Capture the cell that displays the provided text and extract its [X, Y] central coordinate. 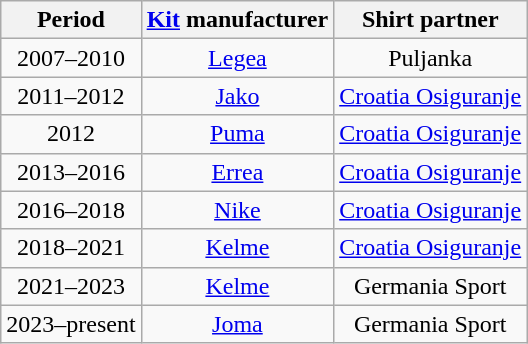
2011–2012 [71, 96]
2012 [71, 134]
Kit manufacturer [238, 20]
2023–present [71, 324]
Joma [238, 324]
Errea [238, 172]
Puljanka [430, 58]
2021–2023 [71, 286]
Jako [238, 96]
2013–2016 [71, 172]
Puma [238, 134]
Nike [238, 210]
Legea [238, 58]
Period [71, 20]
2018–2021 [71, 248]
2016–2018 [71, 210]
2007–2010 [71, 58]
Shirt partner [430, 20]
